Determine the [x, y] coordinate at the center of the cell enclosing the given text.  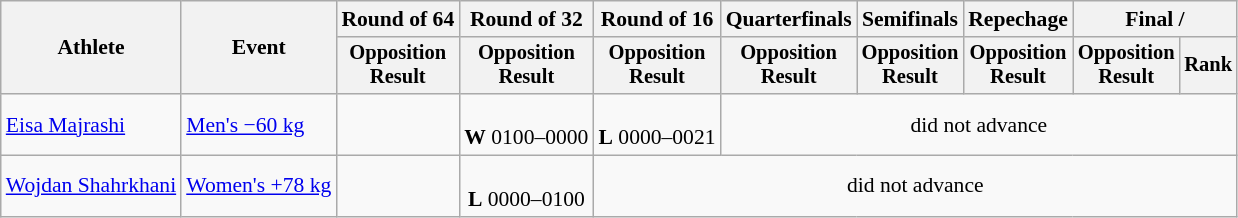
Wojdan Shahrkhani [91, 186]
Final / [1155, 19]
L 0000–0100 [526, 186]
W 0100–0000 [526, 124]
Athlete [91, 48]
Quarterfinals [789, 19]
Rank [1208, 66]
Round of 64 [398, 19]
Men's −60 kg [258, 124]
Event [258, 48]
L 0000–0021 [656, 124]
Eisa Majrashi [91, 124]
Repechage [1018, 19]
Semifinals [910, 19]
Round of 16 [656, 19]
Women's +78 kg [258, 186]
Round of 32 [526, 19]
